Extract the [x, y] coordinate from the center of the cell holding the provided text.  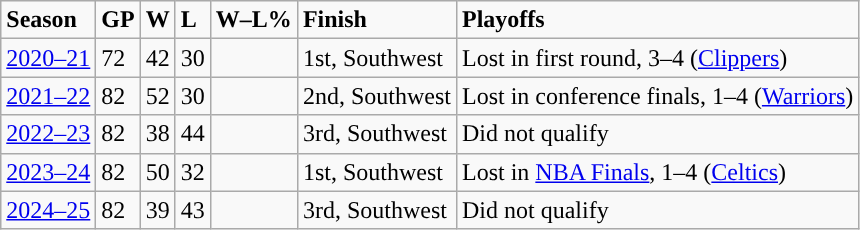
Season [48, 20]
W [158, 20]
44 [192, 134]
W–L% [254, 20]
42 [158, 58]
GP [118, 20]
2022–23 [48, 134]
32 [192, 172]
2020–21 [48, 58]
Lost in conference finals, 1–4 (Warriors) [657, 96]
50 [158, 172]
2023–24 [48, 172]
Lost in NBA Finals, 1–4 (Celtics) [657, 172]
Playoffs [657, 20]
L [192, 20]
38 [158, 134]
2021–22 [48, 96]
72 [118, 58]
Lost in first round, 3–4 (Clippers) [657, 58]
43 [192, 210]
2nd, Southwest [376, 96]
39 [158, 210]
2024–25 [48, 210]
52 [158, 96]
Finish [376, 20]
